Locate the cell with the specified text and output its (X, Y) center coordinate. 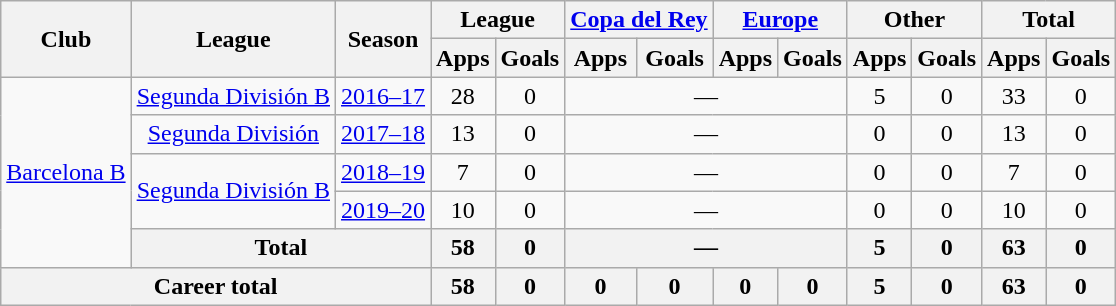
Barcelona B (66, 172)
Segunda División (233, 134)
2019–20 (384, 210)
Copa del Rey (639, 20)
28 (463, 96)
Europe (780, 20)
2018–19 (384, 172)
Club (66, 39)
2016–17 (384, 96)
33 (1014, 96)
2017–18 (384, 134)
Season (384, 39)
Other (914, 20)
Career total (216, 286)
